Find where the given text appears and provide that cell's center as (x, y) coordinate. 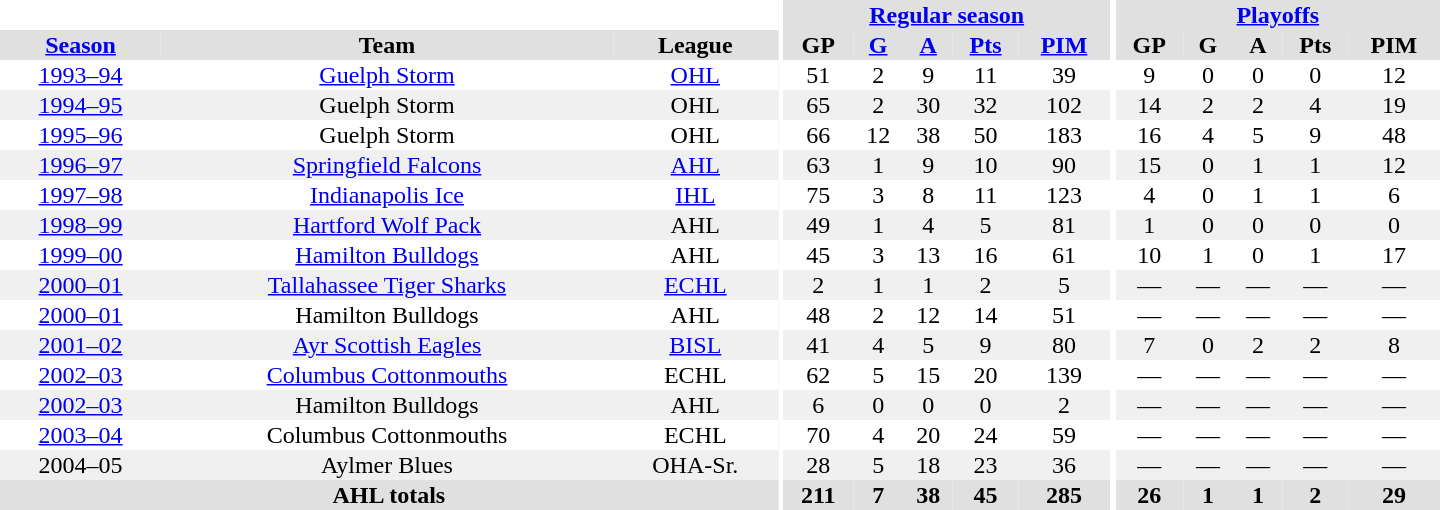
32 (986, 105)
211 (818, 495)
1993–94 (80, 75)
28 (818, 465)
League (696, 45)
139 (1064, 375)
Hartford Wolf Pack (387, 225)
65 (818, 105)
1998–99 (80, 225)
Regular season (946, 15)
Ayr Scottish Eagles (387, 345)
2001–02 (80, 345)
102 (1064, 105)
285 (1064, 495)
OHA-Sr. (696, 465)
13 (928, 255)
17 (1394, 255)
1994–95 (80, 105)
123 (1064, 195)
26 (1150, 495)
1997–98 (80, 195)
81 (1064, 225)
61 (1064, 255)
2003–04 (80, 435)
66 (818, 135)
1999–00 (80, 255)
Tallahassee Tiger Sharks (387, 285)
70 (818, 435)
80 (1064, 345)
63 (818, 165)
1996–97 (80, 165)
75 (818, 195)
1995–96 (80, 135)
23 (986, 465)
62 (818, 375)
AHL totals (389, 495)
49 (818, 225)
59 (1064, 435)
50 (986, 135)
BISL (696, 345)
29 (1394, 495)
90 (1064, 165)
Springfield Falcons (387, 165)
30 (928, 105)
Season (80, 45)
18 (928, 465)
36 (1064, 465)
19 (1394, 105)
Aylmer Blues (387, 465)
Team (387, 45)
IHL (696, 195)
Indianapolis Ice (387, 195)
39 (1064, 75)
41 (818, 345)
Playoffs (1278, 15)
24 (986, 435)
2004–05 (80, 465)
183 (1064, 135)
